Output the [X, Y] coordinate of the center of the cell containing the given text.  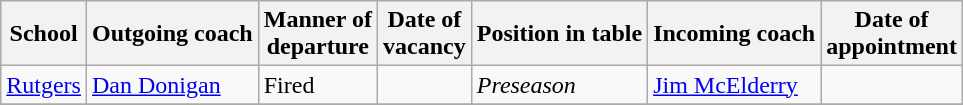
Fired [318, 85]
Outgoing coach [172, 34]
Incoming coach [734, 34]
Date of vacancy [425, 34]
Manner of departure [318, 34]
Date of appointment [892, 34]
Position in table [559, 34]
Dan Donigan [172, 85]
Jim McElderry [734, 85]
Rutgers [44, 85]
Preseason [559, 85]
School [44, 34]
